From the cell containing the given text, extract its center point as [X, Y] coordinate. 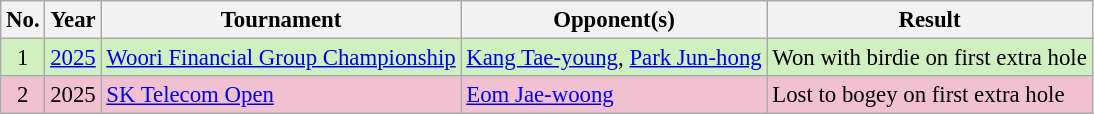
Won with birdie on first extra hole [930, 58]
2 [23, 95]
1 [23, 58]
No. [23, 20]
Year [73, 20]
Opponent(s) [614, 20]
Lost to bogey on first extra hole [930, 95]
Result [930, 20]
Tournament [281, 20]
Woori Financial Group Championship [281, 58]
SK Telecom Open [281, 95]
Kang Tae-young, Park Jun-hong [614, 58]
Eom Jae-woong [614, 95]
